Scan for the cell matching the given text and deliver its (x, y) coordinate at center. 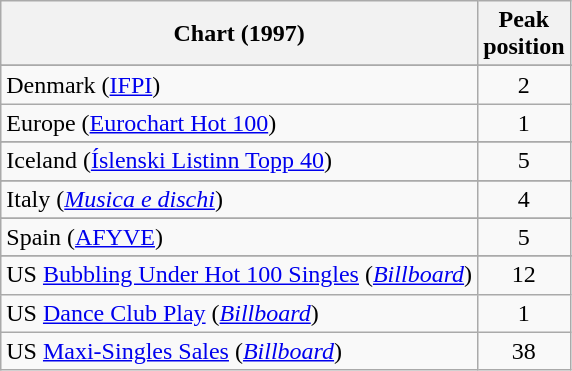
Italy (Musica e dischi) (240, 199)
12 (524, 275)
Europe (Eurochart Hot 100) (240, 123)
Denmark (IFPI) (240, 85)
US Dance Club Play (Billboard) (240, 313)
Chart (1997) (240, 34)
US Bubbling Under Hot 100 Singles (Billboard) (240, 275)
38 (524, 351)
2 (524, 85)
Iceland (Íslenski Listinn Topp 40) (240, 161)
Peakposition (524, 34)
4 (524, 199)
US Maxi-Singles Sales (Billboard) (240, 351)
Spain (AFYVE) (240, 237)
